From the cell containing the given text, extract its center point as [x, y] coordinate. 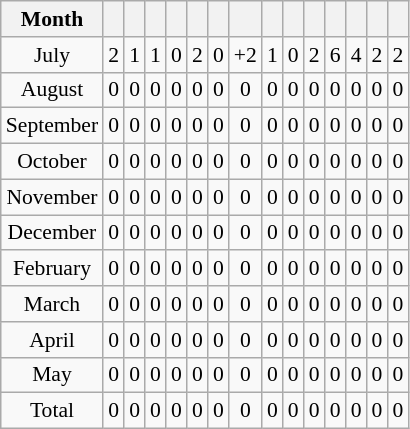
November [52, 197]
March [52, 304]
May [52, 375]
Total [52, 411]
Month [52, 19]
4 [356, 55]
October [52, 162]
February [52, 269]
August [52, 90]
April [52, 340]
July [52, 55]
+2 [246, 55]
September [52, 126]
6 [336, 55]
December [52, 233]
